Search for the cell housing the specified text and yield its (x, y) center coordinate. 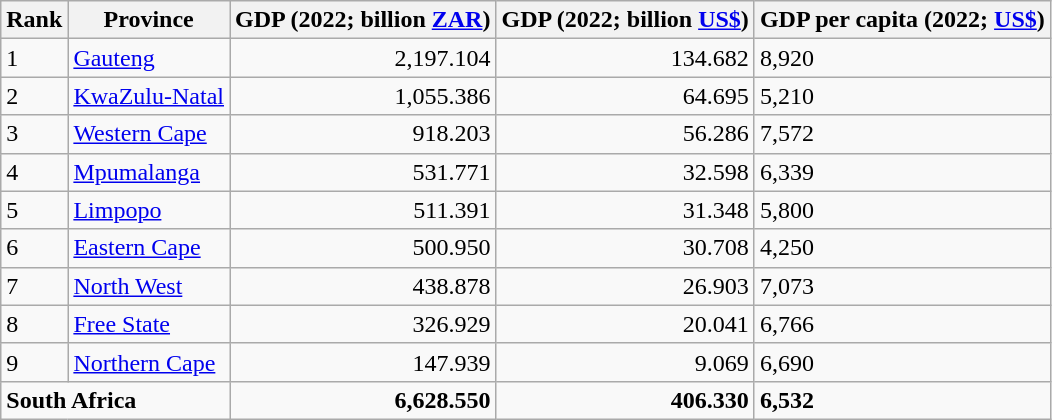
5,210 (902, 96)
6,628.550 (363, 400)
7,073 (902, 286)
6,532 (902, 400)
500.950 (363, 248)
7 (34, 286)
64.695 (625, 96)
Province (149, 20)
Western Cape (149, 134)
531.771 (363, 172)
South Africa (116, 400)
1,055.386 (363, 96)
2,197.104 (363, 58)
4,250 (902, 248)
7,572 (902, 134)
Eastern Cape (149, 248)
Rank (34, 20)
134.682 (625, 58)
5,800 (902, 210)
Mpumalanga (149, 172)
31.348 (625, 210)
KwaZulu-Natal (149, 96)
GDP (2022; billion US$) (625, 20)
20.041 (625, 324)
56.286 (625, 134)
26.903 (625, 286)
9 (34, 362)
2 (34, 96)
326.929 (363, 324)
6,690 (902, 362)
North West (149, 286)
5 (34, 210)
Free State (149, 324)
6 (34, 248)
Limpopo (149, 210)
918.203 (363, 134)
1 (34, 58)
9.069 (625, 362)
147.939 (363, 362)
Gauteng (149, 58)
GDP per capita (2022; US$) (902, 20)
8 (34, 324)
GDP (2022; billion ZAR) (363, 20)
406.330 (625, 400)
6,339 (902, 172)
Northern Cape (149, 362)
30.708 (625, 248)
438.878 (363, 286)
4 (34, 172)
32.598 (625, 172)
511.391 (363, 210)
3 (34, 134)
8,920 (902, 58)
6,766 (902, 324)
